Output the (x, y) coordinate of the center of the cell containing the given text.  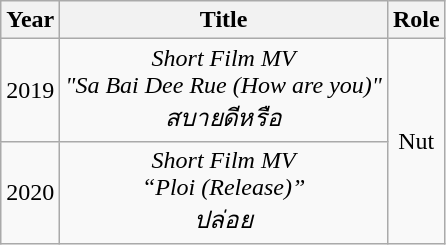
2019 (30, 90)
Short Film MV “Ploi (Release)” ปล่อย (224, 192)
Short Film MV "Sa Bai Dee Rue (How are you)" สบายดีหรือ (224, 90)
Title (224, 20)
2020 (30, 192)
Role (416, 20)
Nut (416, 142)
Year (30, 20)
